Return (X, Y) of the center of cell containing provided text 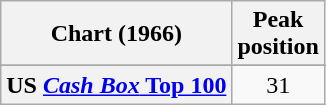
Chart (1966) (116, 34)
Peakposition (278, 34)
31 (278, 85)
US Cash Box Top 100 (116, 85)
